Return the (x, y) coordinate for the center point of the cell that contains the specified text.  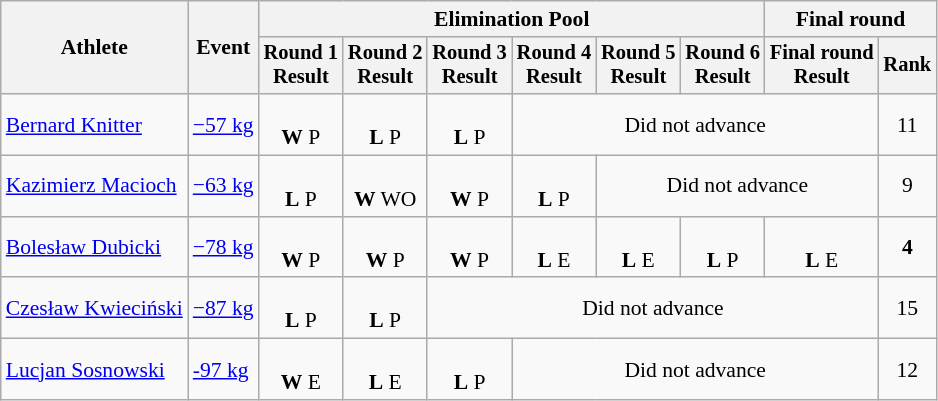
Kazimierz Macioch (94, 186)
Athlete (94, 48)
9 (907, 186)
−78 kg (224, 248)
Event (224, 48)
Final round (850, 19)
Round 5Result (638, 66)
11 (907, 124)
Lucjan Sosnowski (94, 370)
Bernard Knitter (94, 124)
Rank (907, 66)
12 (907, 370)
W WO (385, 186)
−63 kg (224, 186)
Round 2Result (385, 66)
Round 4Result (554, 66)
15 (907, 308)
Round 6Result (722, 66)
-97 kg (224, 370)
−87 kg (224, 308)
Bolesław Dubicki (94, 248)
Czesław Kwieciński (94, 308)
Round 3Result (469, 66)
Final roundResult (822, 66)
4 (907, 248)
−57 kg (224, 124)
Elimination Pool (512, 19)
Round 1Result (301, 66)
W E (301, 370)
